Detect which cell encompasses the target text, then output its [x, y] center coordinate. 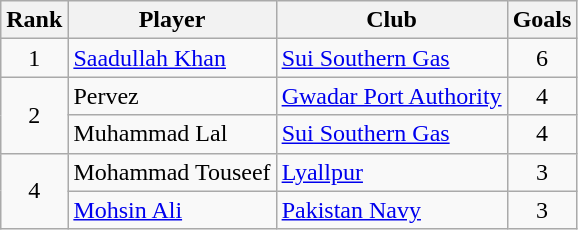
Pervez [172, 96]
2 [34, 115]
Muhammad Lal [172, 134]
Lyallpur [392, 172]
Player [172, 20]
Goals [542, 20]
6 [542, 58]
Pakistan Navy [392, 210]
Club [392, 20]
1 [34, 58]
Mohsin Ali [172, 210]
Rank [34, 20]
Gwadar Port Authority [392, 96]
Mohammad Touseef [172, 172]
Saadullah Khan [172, 58]
